Detect which cell encompasses the target text, then output its (X, Y) center coordinate. 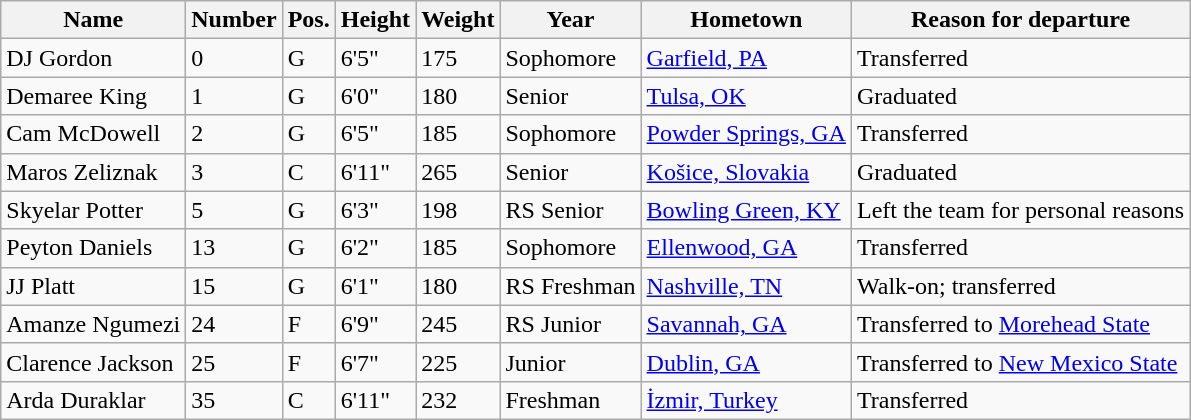
Transferred to New Mexico State (1020, 362)
Amanze Ngumezi (94, 324)
Bowling Green, KY (746, 210)
Košice, Slovakia (746, 172)
Number (234, 20)
1 (234, 96)
Maros Zeliznak (94, 172)
Skyelar Potter (94, 210)
265 (458, 172)
RS Junior (570, 324)
Junior (570, 362)
Clarence Jackson (94, 362)
175 (458, 58)
JJ Platt (94, 286)
2 (234, 134)
232 (458, 400)
Hometown (746, 20)
Pos. (308, 20)
6'9" (375, 324)
Garfield, PA (746, 58)
0 (234, 58)
Savannah, GA (746, 324)
15 (234, 286)
Demaree King (94, 96)
24 (234, 324)
Nashville, TN (746, 286)
Arda Duraklar (94, 400)
25 (234, 362)
Left the team for personal reasons (1020, 210)
Powder Springs, GA (746, 134)
13 (234, 248)
Ellenwood, GA (746, 248)
DJ Gordon (94, 58)
RS Freshman (570, 286)
225 (458, 362)
Transferred to Morehead State (1020, 324)
RS Senior (570, 210)
6'2" (375, 248)
6'3" (375, 210)
Freshman (570, 400)
6'1" (375, 286)
245 (458, 324)
6'0" (375, 96)
Peyton Daniels (94, 248)
35 (234, 400)
İzmir, Turkey (746, 400)
5 (234, 210)
3 (234, 172)
Name (94, 20)
Height (375, 20)
Year (570, 20)
6'7" (375, 362)
198 (458, 210)
Weight (458, 20)
Reason for departure (1020, 20)
Cam McDowell (94, 134)
Dublin, GA (746, 362)
Tulsa, OK (746, 96)
Walk-on; transferred (1020, 286)
